Identify which cell holds the provided text, then report its (X, Y) central coordinate. 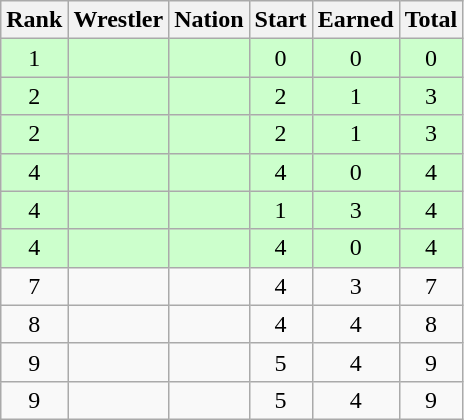
Rank (34, 20)
Start (280, 20)
Nation (209, 20)
Earned (356, 20)
Total (431, 20)
Wrestler (118, 20)
